Find where the given text appears and provide that cell's center as [X, Y] coordinate. 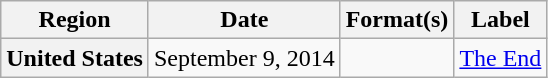
Label [500, 20]
September 9, 2014 [244, 58]
Format(s) [397, 20]
Region [75, 20]
The End [500, 58]
United States [75, 58]
Date [244, 20]
